Extract the (X, Y) coordinate from the center of the cell holding the provided text.  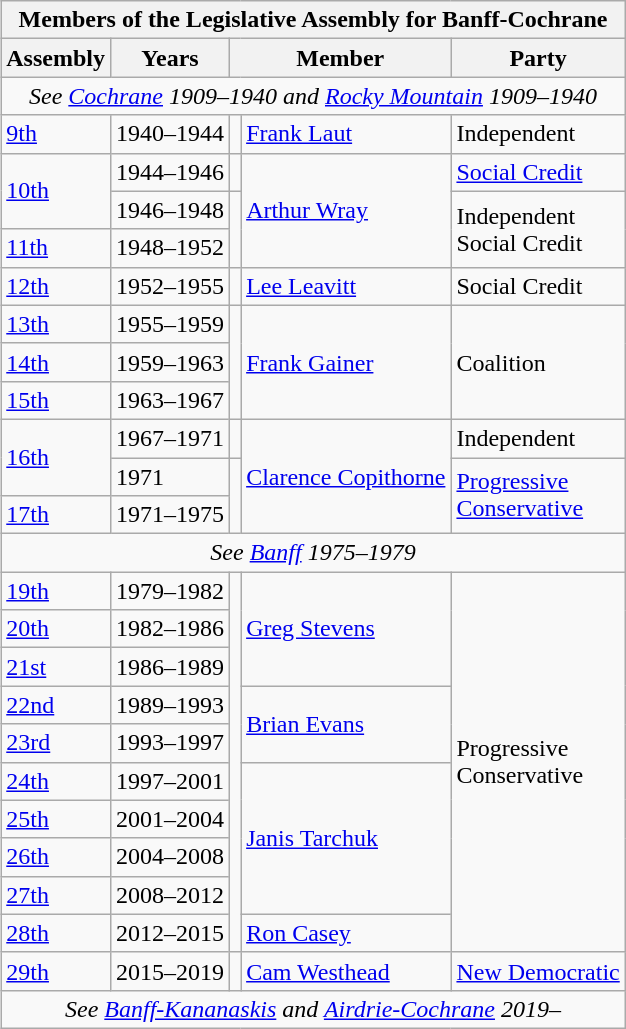
11th (56, 248)
1948–1952 (170, 248)
27th (56, 895)
12th (56, 286)
1986–1989 (170, 667)
2012–2015 (170, 933)
1971–1975 (170, 515)
10th (56, 191)
16th (56, 457)
Ron Casey (346, 933)
23rd (56, 743)
2015–2019 (170, 971)
17th (56, 515)
21st (56, 667)
14th (56, 362)
Greg Stevens (346, 629)
1967–1971 (170, 438)
28th (56, 933)
2004–2008 (170, 857)
Cam Westhead (346, 971)
Janis Tarchuk (346, 838)
1944–1946 (170, 172)
Members of the Legislative Assembly for Banff-Cochrane (314, 20)
Brian Evans (346, 724)
Clarence Copithorne (346, 476)
Years (170, 58)
25th (56, 819)
1989–1993 (170, 705)
20th (56, 629)
Coalition (538, 362)
Party (538, 58)
1982–1986 (170, 629)
Frank Laut (346, 134)
1971 (170, 477)
1946–1948 (170, 210)
1979–1982 (170, 591)
Arthur Wray (346, 210)
1997–2001 (170, 781)
1955–1959 (170, 324)
See Cochrane 1909–1940 and Rocky Mountain 1909–1940 (314, 96)
Assembly (56, 58)
1963–1967 (170, 400)
15th (56, 400)
13th (56, 324)
9th (56, 134)
2008–2012 (170, 895)
24th (56, 781)
2001–2004 (170, 819)
Lee Leavitt (346, 286)
See Banff 1975–1979 (314, 553)
IndependentSocial Credit (538, 229)
1959–1963 (170, 362)
29th (56, 971)
19th (56, 591)
Member (340, 58)
26th (56, 857)
22nd (56, 705)
1940–1944 (170, 134)
1952–1955 (170, 286)
Frank Gainer (346, 362)
See Banff-Kananaskis and Airdrie-Cochrane 2019– (314, 1009)
1993–1997 (170, 743)
New Democratic (538, 971)
